Provide the [X, Y] coordinate of the cell's center where the given text is located.  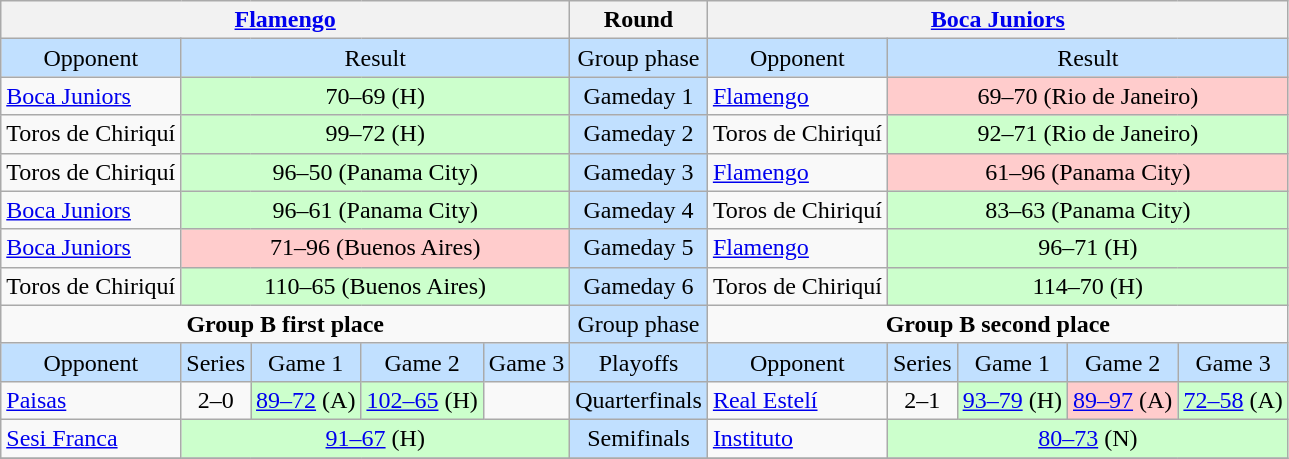
96–50 (Panama City) [376, 172]
69–70 (Rio de Janeiro) [1088, 96]
Gameday 4 [639, 210]
Sesi Franca [91, 438]
110–65 (Buenos Aires) [376, 286]
61–96 (Panama City) [1088, 172]
Gameday 1 [639, 96]
72–58 (A) [1233, 400]
83–63 (Panama City) [1088, 210]
Gameday 6 [639, 286]
96–71 (H) [1088, 248]
Group B second place [998, 324]
2–1 [922, 400]
Group B first place [286, 324]
Gameday 3 [639, 172]
Playoffs [639, 362]
Gameday 2 [639, 134]
91–67 (H) [376, 438]
80–73 (N) [1088, 438]
Paisas [91, 400]
Quarterfinals [639, 400]
89–97 (A) [1123, 400]
Instituto [797, 438]
2–0 [216, 400]
Real Estelí [797, 400]
96–61 (Panama City) [376, 210]
Semifinals [639, 438]
93–79 (H) [1012, 400]
102–65 (H) [422, 400]
Gameday 5 [639, 248]
Round [639, 20]
99–72 (H) [376, 134]
89–72 (A) [306, 400]
92–71 (Rio de Janeiro) [1088, 134]
71–96 (Buenos Aires) [376, 248]
70–69 (H) [376, 96]
114–70 (H) [1088, 286]
